Scan for the cell matching the given text and deliver its [X, Y] coordinate at center. 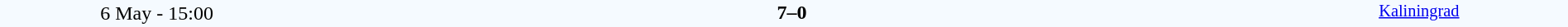
Kaliningrad [1419, 13]
7–0 [791, 12]
6 May - 15:00 [157, 13]
